Provide the [x, y] coordinate of the cell's center where the given text is located.  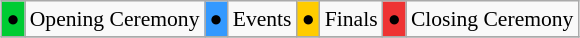
Finals [352, 19]
Closing Ceremony [492, 19]
Events [262, 19]
Opening Ceremony [115, 19]
